Locate the cell with the specified text and output its (x, y) center coordinate. 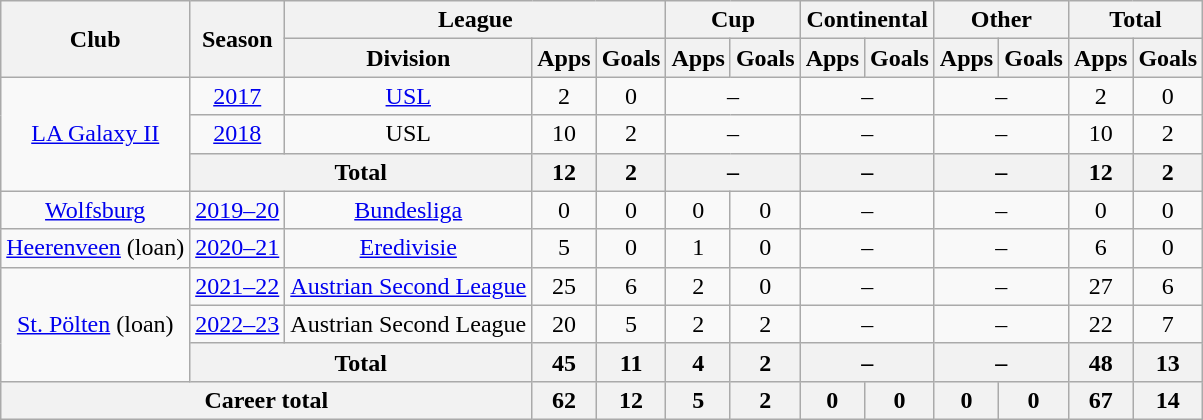
Bundesliga (408, 210)
11 (631, 362)
Heerenveen (loan) (96, 248)
20 (564, 324)
2018 (238, 134)
2022–23 (238, 324)
62 (564, 400)
Club (96, 39)
13 (1168, 362)
St. Pölten (loan) (96, 324)
7 (1168, 324)
League (476, 20)
2019–20 (238, 210)
67 (1100, 400)
14 (1168, 400)
Season (238, 39)
LA Galaxy II (96, 134)
2020–21 (238, 248)
2017 (238, 96)
25 (564, 286)
Cup (733, 20)
45 (564, 362)
4 (698, 362)
Wolfsburg (96, 210)
Other (1001, 20)
27 (1100, 286)
48 (1100, 362)
Continental (867, 20)
Division (408, 58)
Career total (266, 400)
2021–22 (238, 286)
Eredivisie (408, 248)
1 (698, 248)
22 (1100, 324)
